Capture the cell that displays the provided text and extract its [x, y] central coordinate. 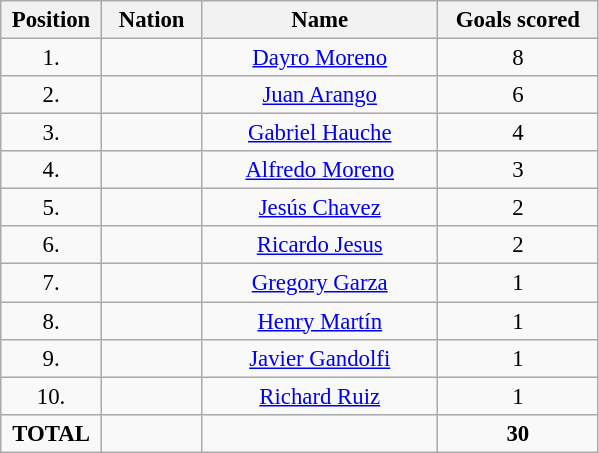
Richard Ruiz [320, 396]
Jesús Chavez [320, 208]
9. [52, 358]
7. [52, 283]
Goals scored [518, 20]
6. [52, 245]
30 [518, 433]
5. [52, 208]
Gregory Garza [320, 283]
Nation [152, 20]
8 [518, 58]
Henry Martín [320, 321]
Ricardo Jesus [320, 245]
8. [52, 321]
Dayro Moreno [320, 58]
Javier Gandolfi [320, 358]
Juan Arango [320, 95]
10. [52, 396]
1. [52, 58]
3. [52, 133]
4 [518, 133]
3 [518, 170]
2. [52, 95]
Name [320, 20]
4. [52, 170]
Alfredo Moreno [320, 170]
TOTAL [52, 433]
Position [52, 20]
Gabriel Hauche [320, 133]
6 [518, 95]
